Search for the cell housing the specified text and yield its (x, y) center coordinate. 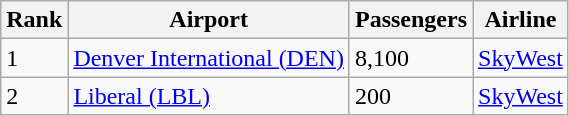
Denver International (DEN) (209, 58)
200 (410, 96)
Airline (521, 20)
Passengers (410, 20)
Liberal (LBL) (209, 96)
Rank (34, 20)
Airport (209, 20)
1 (34, 58)
2 (34, 96)
8,100 (410, 58)
